Pinpoint the cell where the given text exists, returning its [X, Y] midpoint coordinate. 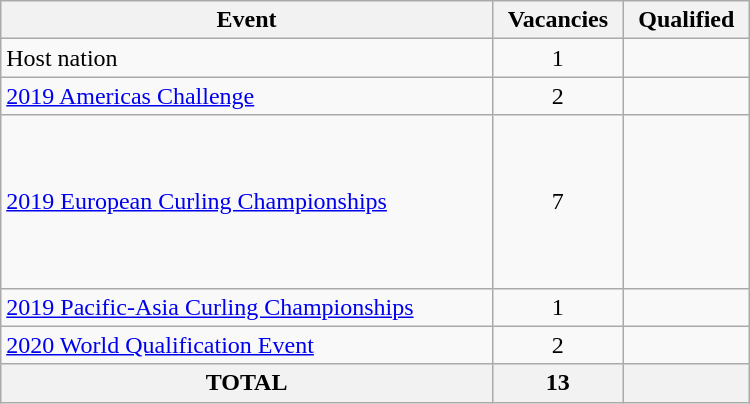
2020 World Qualification Event [247, 345]
2019 European Curling Championships [247, 202]
Qualified [686, 20]
2019 Americas Challenge [247, 96]
TOTAL [247, 383]
Event [247, 20]
7 [558, 202]
2019 Pacific-Asia Curling Championships [247, 307]
Host nation [247, 58]
13 [558, 383]
Vacancies [558, 20]
